Determine the (x, y) coordinate at the center of the cell enclosing the given text.  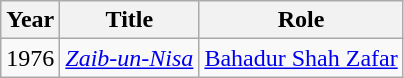
Zaib-un-Nisa (130, 58)
1976 (30, 58)
Year (30, 20)
Role (301, 20)
Bahadur Shah Zafar (301, 58)
Title (130, 20)
